Output the [X, Y] coordinate of the center of the cell containing the given text.  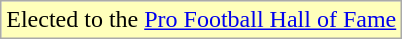
Elected to the Pro Football Hall of Fame [202, 20]
